Determine the (X, Y) coordinate at the center of the cell enclosing the given text.  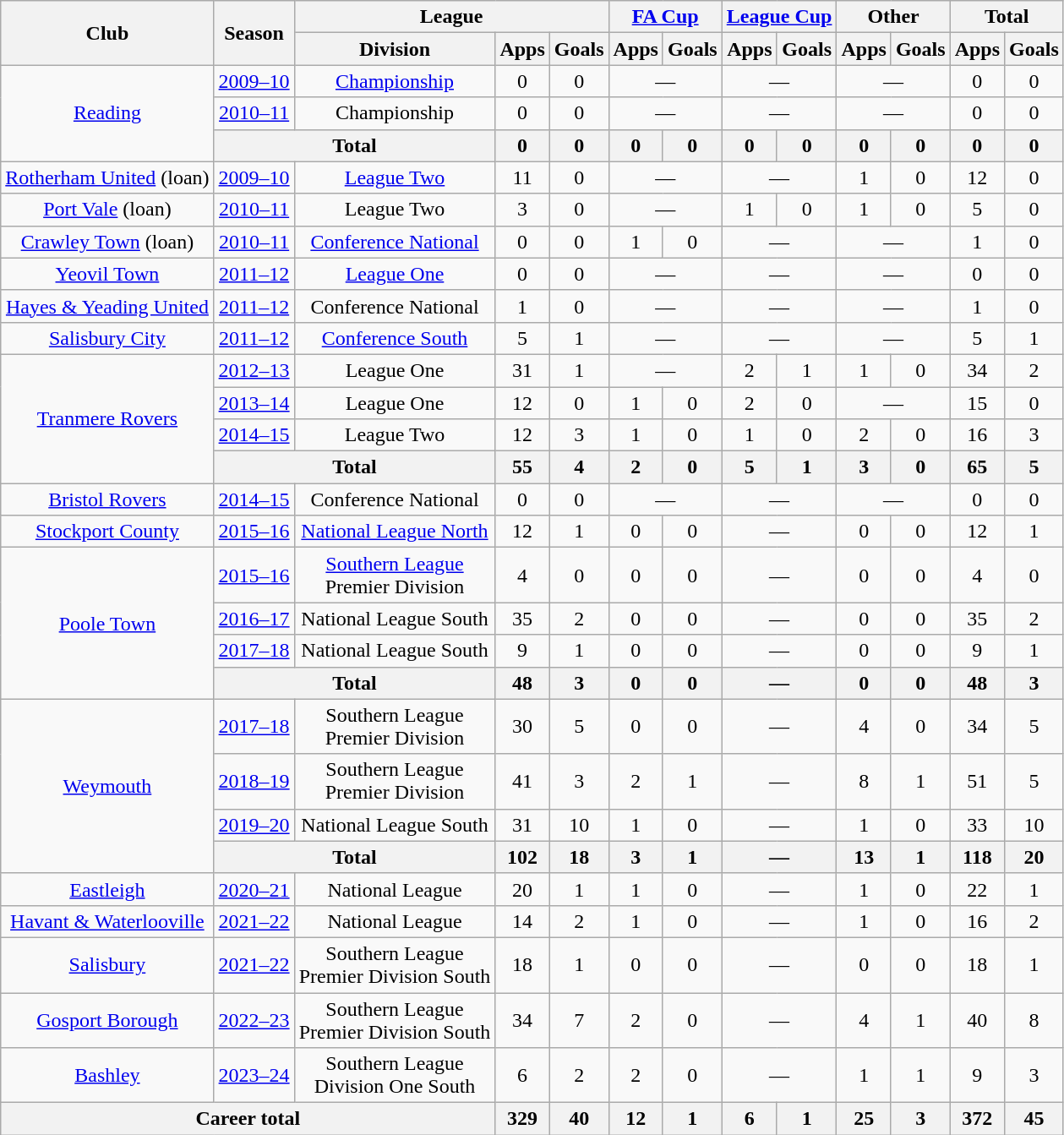
14 (522, 921)
7 (579, 1019)
Career total (248, 1119)
25 (864, 1119)
Havant & Waterlooville (107, 921)
2013–14 (254, 403)
Club (107, 33)
Weymouth (107, 786)
Yeovil Town (107, 274)
2012–13 (254, 370)
118 (977, 857)
33 (977, 825)
329 (522, 1119)
2018–19 (254, 781)
372 (977, 1119)
Crawley Town (loan) (107, 242)
45 (1034, 1119)
Southern LeagueDivision One South (395, 1075)
30 (522, 727)
102 (522, 857)
Poole Town (107, 624)
2022–23 (254, 1019)
Salisbury (107, 965)
Gosport Borough (107, 1019)
Season (254, 33)
Bristol Rovers (107, 499)
Eastleigh (107, 889)
Reading (107, 113)
55 (522, 467)
Stockport County (107, 532)
2023–24 (254, 1075)
13 (864, 857)
Other (893, 17)
2019–20 (254, 825)
15 (977, 403)
65 (977, 467)
FA Cup (665, 17)
Salisbury City (107, 338)
Tranmere Rovers (107, 418)
League (451, 17)
Division (395, 49)
2020–21 (254, 889)
Hayes & Yeading United (107, 306)
Conference South (395, 338)
Rotherham United (loan) (107, 177)
22 (977, 889)
11 (522, 177)
2016–17 (254, 619)
Bashley (107, 1075)
51 (977, 781)
League Cup (779, 17)
41 (522, 781)
National League North (395, 532)
Port Vale (loan) (107, 210)
